Pinpoint the cell where the given text exists, returning its [x, y] midpoint coordinate. 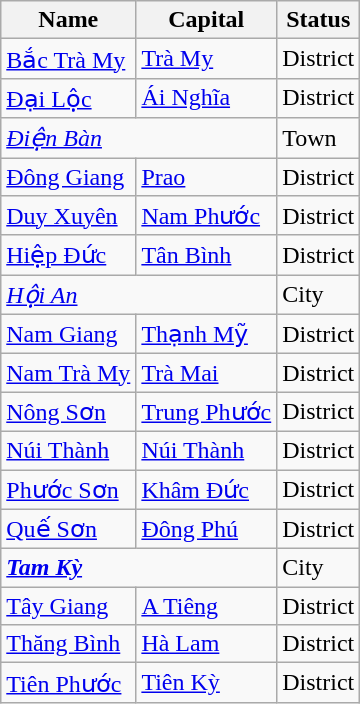
Ái Nghĩa [206, 98]
Tân Bình [206, 255]
Status [318, 20]
A Tiêng [206, 606]
Bắc Trà My [68, 59]
Tây Giang [68, 606]
Name [68, 20]
Nam Trà My [68, 373]
Capital [206, 20]
Town [318, 138]
Trà Mai [206, 373]
Hiệp Đức [68, 255]
Hội An [139, 295]
Nông Sơn [68, 412]
Prao [206, 177]
Điện Bàn [139, 138]
Đông Giang [68, 177]
Duy Xuyên [68, 216]
Đông Phú [206, 529]
Đại Lộc [68, 98]
Quế Sơn [68, 529]
Thăng Bình [68, 644]
Khâm Đức [206, 490]
Trung Phước [206, 412]
Trà My [206, 59]
Tam Kỳ [139, 568]
Tiên Phước [68, 683]
Nam Phước [206, 216]
Tiên Kỳ [206, 683]
Thạnh Mỹ [206, 334]
Nam Giang [68, 334]
Hà Lam [206, 644]
Phước Sơn [68, 490]
